Return the [x, y] coordinate for the center point of the cell that contains the specified text.  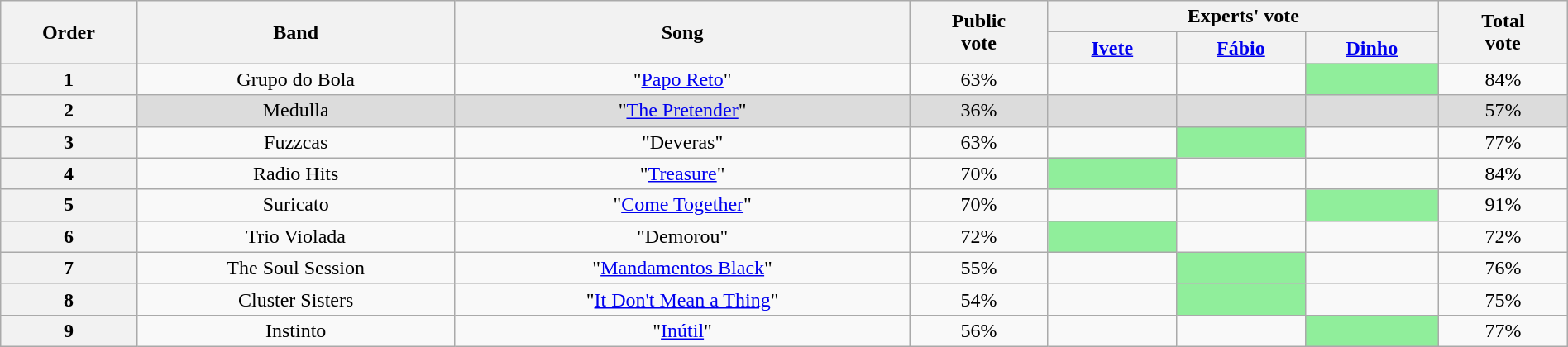
54% [979, 299]
1 [69, 79]
75% [1503, 299]
8 [69, 299]
Fuzzcas [296, 142]
36% [979, 111]
"Treasure" [682, 173]
6 [69, 236]
76% [1503, 268]
Experts' vote [1243, 17]
7 [69, 268]
Cluster Sisters [296, 299]
4 [69, 173]
5 [69, 205]
2 [69, 111]
Song [682, 32]
Radio Hits [296, 173]
Instinto [296, 330]
56% [979, 330]
Trio Violada [296, 236]
Ivete [1112, 48]
"Come Together" [682, 205]
Grupo do Bola [296, 79]
"Papo Reto" [682, 79]
Medulla [296, 111]
"Demorou" [682, 236]
Dinho [1371, 48]
The Soul Session [296, 268]
"The Pretender" [682, 111]
"Deveras" [682, 142]
Suricato [296, 205]
Totalvote [1503, 32]
"It Don't Mean a Thing" [682, 299]
91% [1503, 205]
Band [296, 32]
"Mandamentos Black" [682, 268]
Publicvote [979, 32]
3 [69, 142]
57% [1503, 111]
9 [69, 330]
Fábio [1241, 48]
Order [69, 32]
55% [979, 268]
"Inútil" [682, 330]
